For the text-containing cell, return its midpoint in (x, y) coordinate format. 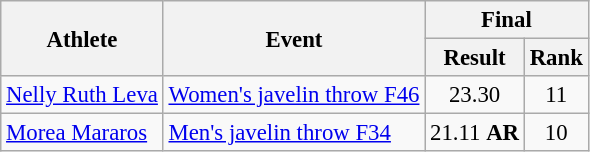
Nelly Ruth Leva (82, 95)
23.30 (475, 95)
Final (506, 20)
11 (556, 95)
10 (556, 133)
21.11 AR (475, 133)
Result (475, 58)
Morea Mararos (82, 133)
Women's javelin throw F46 (294, 95)
Athlete (82, 38)
Men's javelin throw F34 (294, 133)
Rank (556, 58)
Event (294, 38)
